From the cell containing the given text, extract its center point as (x, y) coordinate. 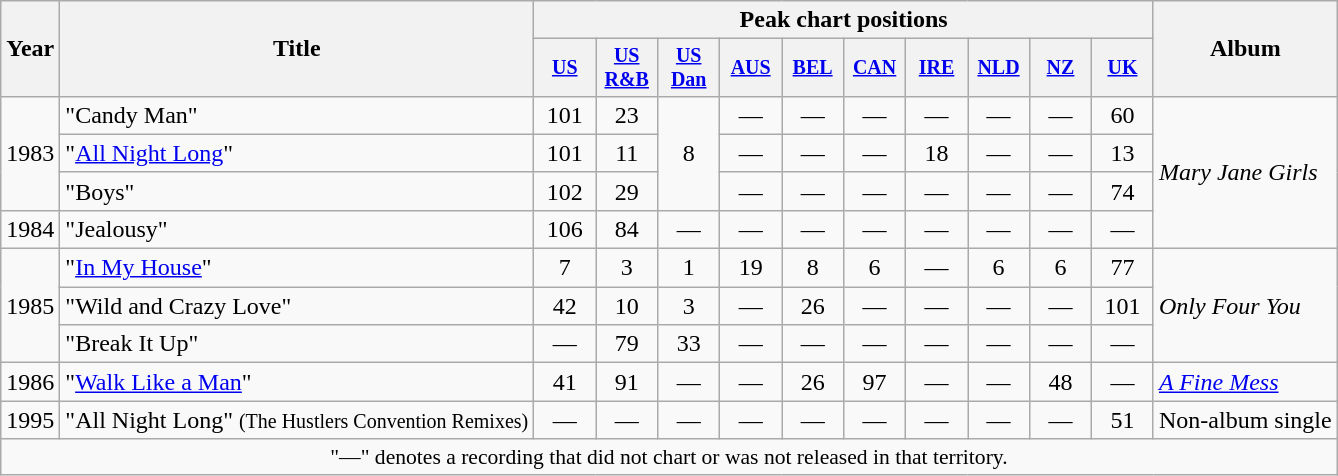
48 (1061, 382)
33 (689, 344)
23 (627, 115)
AUS (751, 68)
Title (297, 49)
"Jealousy" (297, 229)
Only Four You (1245, 306)
"—" denotes a recording that did not chart or was not released in that territory. (669, 457)
"Walk Like a Man" (297, 382)
Mary Jane Girls (1245, 172)
1986 (30, 382)
"All Night Long" (297, 153)
US (565, 68)
91 (627, 382)
42 (565, 306)
1984 (30, 229)
77 (1122, 268)
IRE (937, 68)
1983 (30, 153)
A Fine Mess (1245, 382)
Peak chart positions (844, 20)
1 (689, 268)
"Candy Man" (297, 115)
7 (565, 268)
1995 (30, 420)
11 (627, 153)
51 (1122, 420)
Year (30, 49)
NZ (1061, 68)
18 (937, 153)
"All Night Long" (The Hustlers Convention Remixes) (297, 420)
60 (1122, 115)
"Break It Up" (297, 344)
USR&B (627, 68)
"Wild and Crazy Love" (297, 306)
10 (627, 306)
84 (627, 229)
UK (1122, 68)
19 (751, 268)
106 (565, 229)
13 (1122, 153)
74 (1122, 191)
USDan (689, 68)
CAN (875, 68)
79 (627, 344)
41 (565, 382)
BEL (813, 68)
Non-album single (1245, 420)
"Boys" (297, 191)
29 (627, 191)
97 (875, 382)
NLD (999, 68)
102 (565, 191)
Album (1245, 49)
1985 (30, 306)
"In My House" (297, 268)
